From the cell containing the given text, extract its center point as [x, y] coordinate. 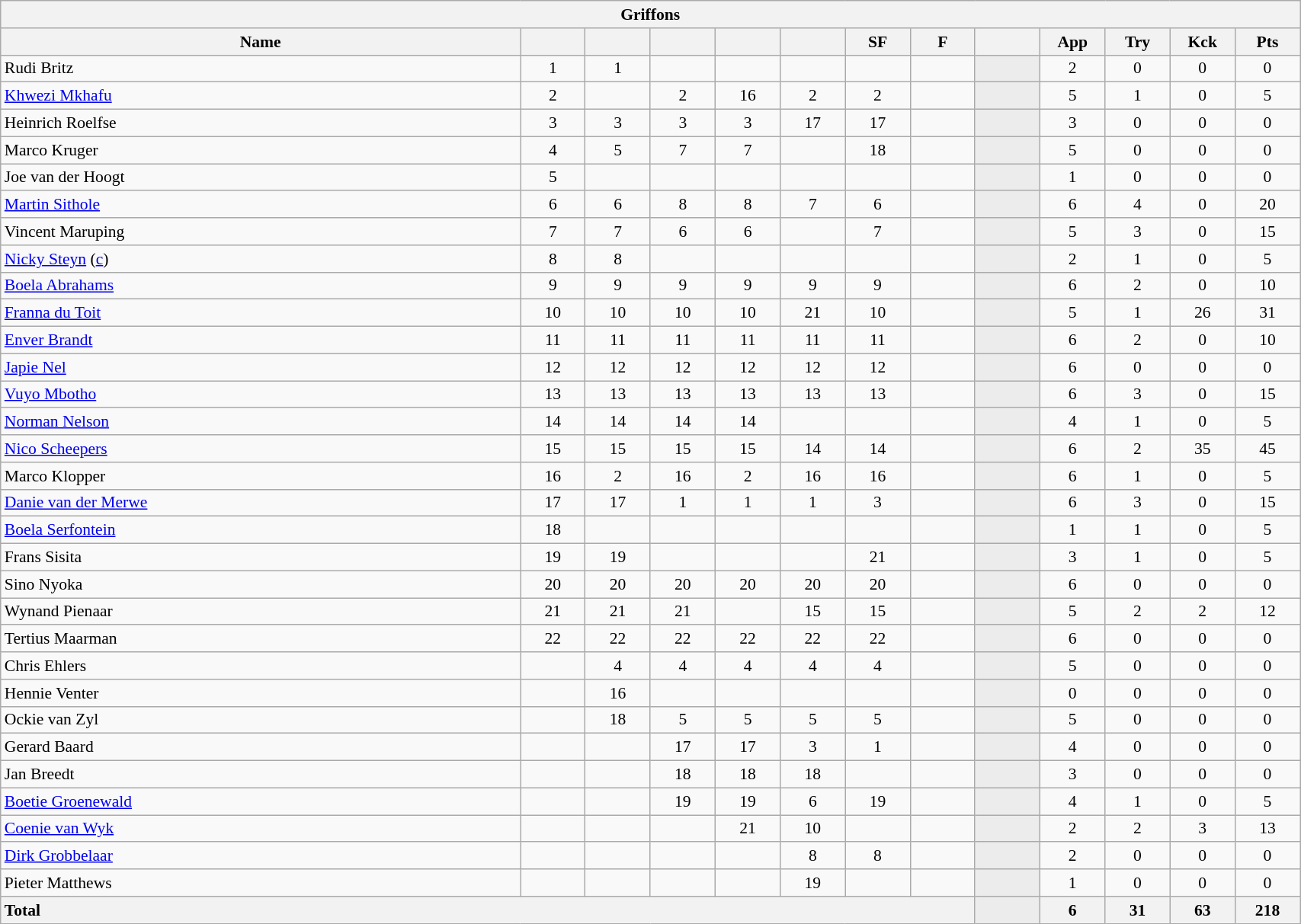
Nicky Steyn (c) [261, 259]
Wynand Pienaar [261, 612]
Marco Klopper [261, 476]
Hennie Venter [261, 693]
Martin Sithole [261, 205]
Pieter Matthews [261, 883]
F [942, 42]
Sino Nyoka [261, 584]
App [1073, 42]
Kck [1203, 42]
Tertius Maarman [261, 639]
Gerard Baard [261, 747]
SF [878, 42]
Try [1137, 42]
Chris Ehlers [261, 666]
Ockie van Zyl [261, 720]
Franna du Toit [261, 313]
Frans Sisita [261, 558]
Rudi Britz [261, 69]
Khwezi Mkhafu [261, 96]
Total [488, 910]
Marco Kruger [261, 150]
Pts [1267, 42]
Joe van der Hoogt [261, 177]
Heinrich Roelfse [261, 123]
Danie van der Merwe [261, 503]
Vincent Maruping [261, 232]
Boela Serfontein [261, 530]
Boela Abrahams [261, 286]
Vuyo Mbotho [261, 395]
35 [1203, 449]
218 [1267, 910]
Boetie Groenewald [261, 801]
26 [1203, 313]
Japie Nel [261, 367]
Nico Scheepers [261, 449]
Coenie van Wyk [261, 829]
63 [1203, 910]
Norman Nelson [261, 422]
45 [1267, 449]
Enver Brandt [261, 341]
Griffons [651, 14]
Dirk Grobbelaar [261, 856]
Name [261, 42]
Jan Breedt [261, 775]
